Extract the (x, y) coordinate from the center of the cell holding the provided text.  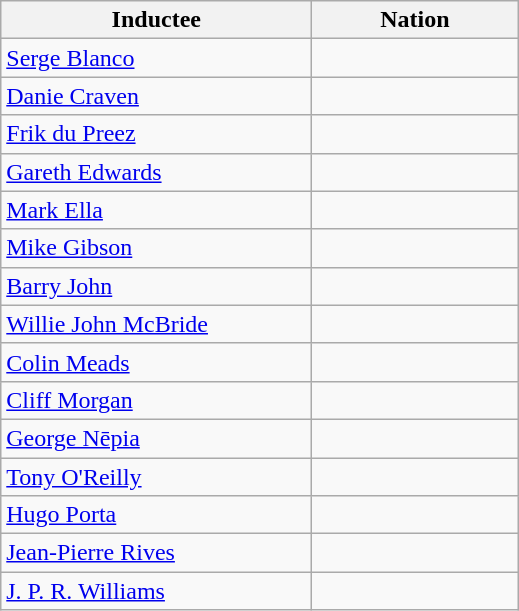
Serge Blanco (156, 58)
George Nēpia (156, 438)
Tony O'Reilly (156, 477)
Mike Gibson (156, 248)
Nation (415, 20)
J. P. R. Williams (156, 591)
Jean-Pierre Rives (156, 553)
Cliff Morgan (156, 400)
Hugo Porta (156, 515)
Danie Craven (156, 96)
Frik du Preez (156, 134)
Mark Ella (156, 210)
Barry John (156, 286)
Gareth Edwards (156, 172)
Colin Meads (156, 362)
Inductee (156, 20)
Willie John McBride (156, 324)
